From the cell containing the given text, extract its center point as [x, y] coordinate. 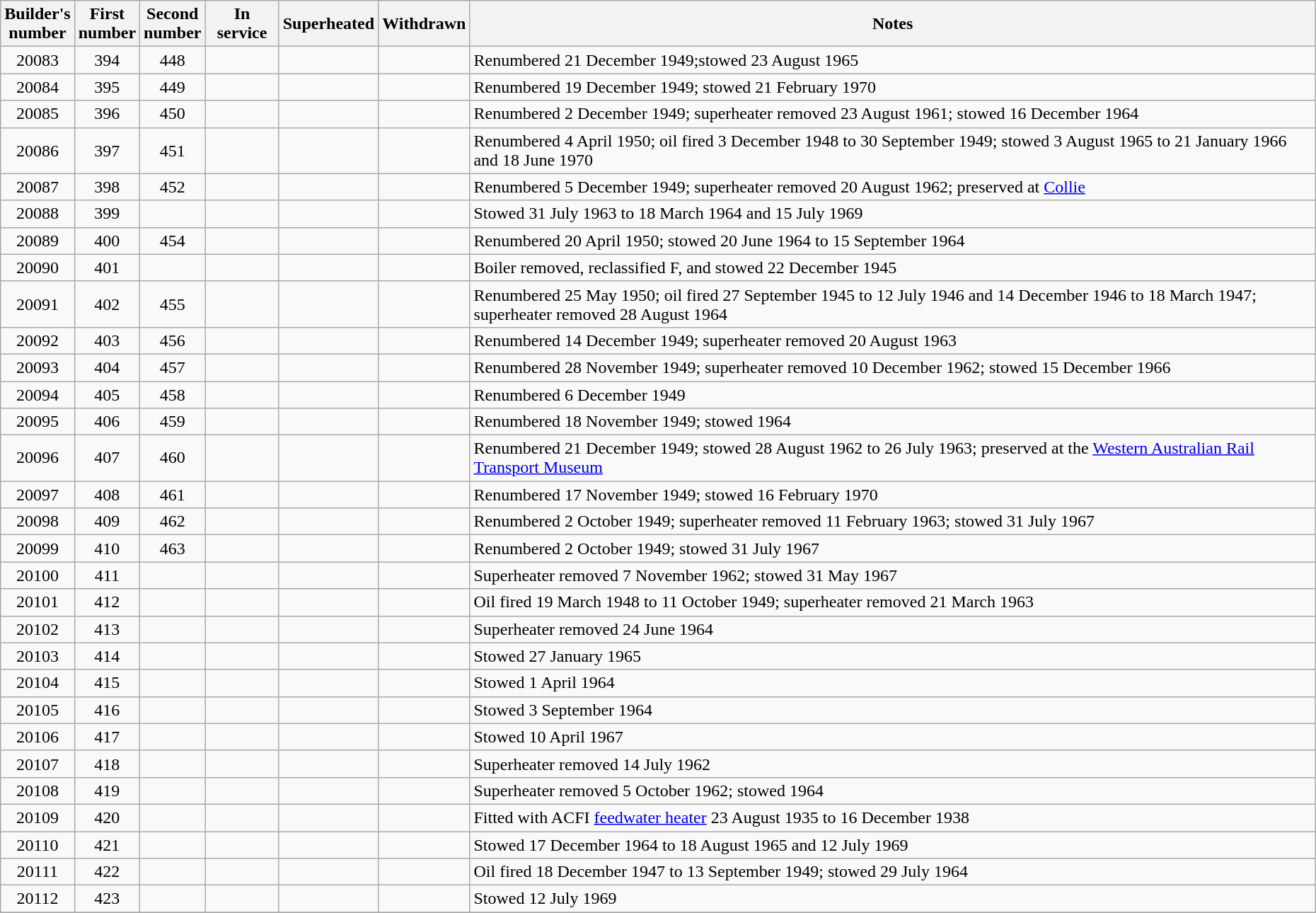
462 [173, 522]
Stowed 1 April 1964 [893, 683]
411 [107, 575]
20099 [37, 549]
Renumbered 5 December 1949; superheater removed 20 August 1962; preserved at Collie [893, 187]
Superheater removed 14 July 1962 [893, 764]
Renumbered 14 December 1949; superheater removed 20 August 1963 [893, 340]
20102 [37, 629]
20083 [37, 60]
Renumbered 17 November 1949; stowed 16 February 1970 [893, 495]
452 [173, 187]
423 [107, 899]
Firstnumber [107, 24]
20101 [37, 602]
Fitted with ACFI feedwater heater 23 August 1935 to 16 December 1938 [893, 817]
20103 [37, 656]
399 [107, 214]
20084 [37, 87]
Renumbered 19 December 1949; stowed 21 February 1970 [893, 87]
418 [107, 764]
20108 [37, 791]
412 [107, 602]
458 [173, 394]
449 [173, 87]
Renumbered 4 April 1950; oil fired 3 December 1948 to 30 September 1949; stowed 3 August 1965 to 21 January 1966 and 18 June 1970 [893, 150]
Stowed 27 January 1965 [893, 656]
20097 [37, 495]
Renumbered 25 May 1950; oil fired 27 September 1945 to 12 July 1946 and 14 December 1946 to 18 March 1947; superheater removed 28 August 1964 [893, 304]
20112 [37, 899]
Oil fired 18 December 1947 to 13 September 1949; stowed 29 July 1964 [893, 872]
20104 [37, 683]
410 [107, 549]
20094 [37, 394]
422 [107, 872]
Renumbered 21 December 1949;stowed 23 August 1965 [893, 60]
408 [107, 495]
Renumbered 6 December 1949 [893, 394]
Stowed 3 September 1964 [893, 710]
461 [173, 495]
20086 [37, 150]
Stowed 17 December 1964 to 18 August 1965 and 12 July 1969 [893, 844]
451 [173, 150]
20091 [37, 304]
Superheater removed 24 June 1964 [893, 629]
20095 [37, 422]
Renumbered 2 October 1949; superheater removed 11 February 1963; stowed 31 July 1967 [893, 522]
20093 [37, 367]
20092 [37, 340]
20107 [37, 764]
404 [107, 367]
413 [107, 629]
Stowed 10 April 1967 [893, 737]
420 [107, 817]
20088 [37, 214]
415 [107, 683]
397 [107, 150]
403 [107, 340]
20111 [37, 872]
20090 [37, 268]
Renumbered 2 October 1949; stowed 31 July 1967 [893, 549]
Stowed 31 July 1963 to 18 March 1964 and 15 July 1969 [893, 214]
448 [173, 60]
Superheater removed 5 October 1962; stowed 1964 [893, 791]
457 [173, 367]
Superheater removed 7 November 1962; stowed 31 May 1967 [893, 575]
20109 [37, 817]
20087 [37, 187]
20085 [37, 114]
463 [173, 549]
394 [107, 60]
450 [173, 114]
Renumbered 18 November 1949; stowed 1964 [893, 422]
409 [107, 522]
Renumbered 20 April 1950; stowed 20 June 1964 to 15 September 1964 [893, 241]
Stowed 12 July 1969 [893, 899]
20100 [37, 575]
414 [107, 656]
Superheated [328, 24]
406 [107, 422]
400 [107, 241]
Boiler removed, reclassified F, and stowed 22 December 1945 [893, 268]
20105 [37, 710]
In service [242, 24]
421 [107, 844]
456 [173, 340]
20106 [37, 737]
Renumbered 28 November 1949; superheater removed 10 December 1962; stowed 15 December 1966 [893, 367]
Oil fired 19 March 1948 to 11 October 1949; superheater removed 21 March 1963 [893, 602]
20098 [37, 522]
460 [173, 459]
20110 [37, 844]
396 [107, 114]
Withdrawn [425, 24]
398 [107, 187]
Renumbered 2 December 1949; superheater removed 23 August 1961; stowed 16 December 1964 [893, 114]
402 [107, 304]
407 [107, 459]
417 [107, 737]
401 [107, 268]
Notes [893, 24]
Builder'snumber [37, 24]
20096 [37, 459]
455 [173, 304]
20089 [37, 241]
Secondnumber [173, 24]
419 [107, 791]
405 [107, 394]
Renumbered 21 December 1949; stowed 28 August 1962 to 26 July 1963; preserved at the Western Australian Rail Transport Museum [893, 459]
459 [173, 422]
395 [107, 87]
416 [107, 710]
454 [173, 241]
